Identify which cell holds the provided text, then report its [X, Y] central coordinate. 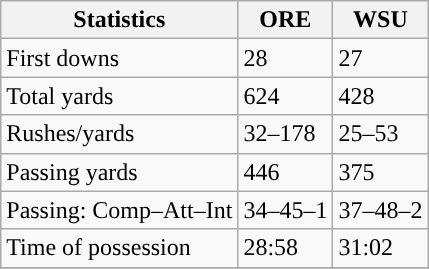
34–45–1 [286, 210]
Statistics [120, 20]
428 [380, 96]
ORE [286, 20]
37–48–2 [380, 210]
WSU [380, 20]
31:02 [380, 248]
Rushes/yards [120, 134]
25–53 [380, 134]
375 [380, 172]
27 [380, 58]
446 [286, 172]
Passing yards [120, 172]
32–178 [286, 134]
First downs [120, 58]
Total yards [120, 96]
28 [286, 58]
Passing: Comp–Att–Int [120, 210]
28:58 [286, 248]
624 [286, 96]
Time of possession [120, 248]
